Return the [X, Y] coordinate for the center point of the cell that contains the specified text.  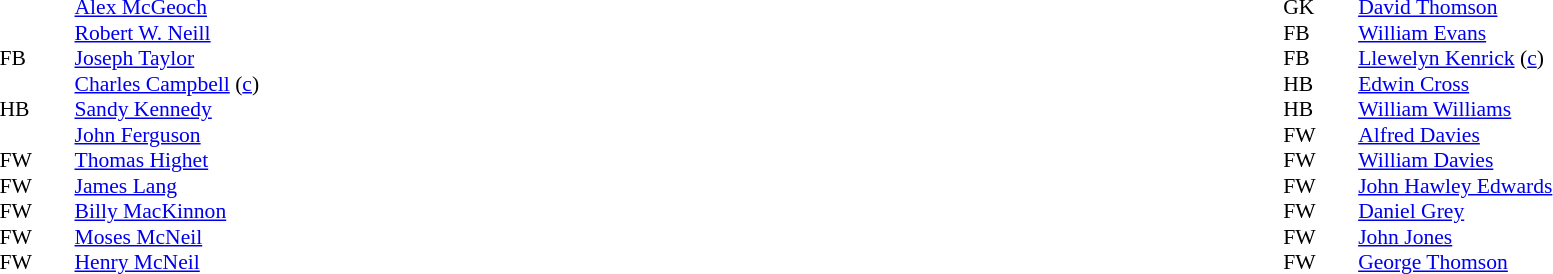
Moses McNeil [166, 237]
Llewelyn Kenrick (c) [1455, 59]
James Lang [166, 186]
William Evans [1455, 33]
Joseph Taylor [166, 59]
John Jones [1455, 237]
John Hawley Edwards [1455, 186]
William Davies [1455, 161]
Billy MacKinnon [166, 211]
William Williams [1455, 109]
Charles Campbell (c) [166, 84]
Thomas Highet [166, 161]
Daniel Grey [1455, 211]
Edwin Cross [1455, 84]
Robert W. Neill [166, 33]
Sandy Kennedy [166, 109]
John Ferguson [166, 135]
Alfred Davies [1455, 135]
